Determine the [x, y] coordinate at the center of the cell enclosing the given text.  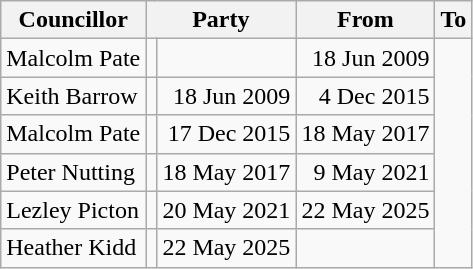
From [366, 20]
17 Dec 2015 [226, 134]
To [454, 20]
Lezley Picton [74, 210]
Keith Barrow [74, 96]
Councillor [74, 20]
Heather Kidd [74, 248]
9 May 2021 [366, 172]
4 Dec 2015 [366, 96]
Peter Nutting [74, 172]
Party [221, 20]
20 May 2021 [226, 210]
